Detect which cell encompasses the target text, then output its (X, Y) center coordinate. 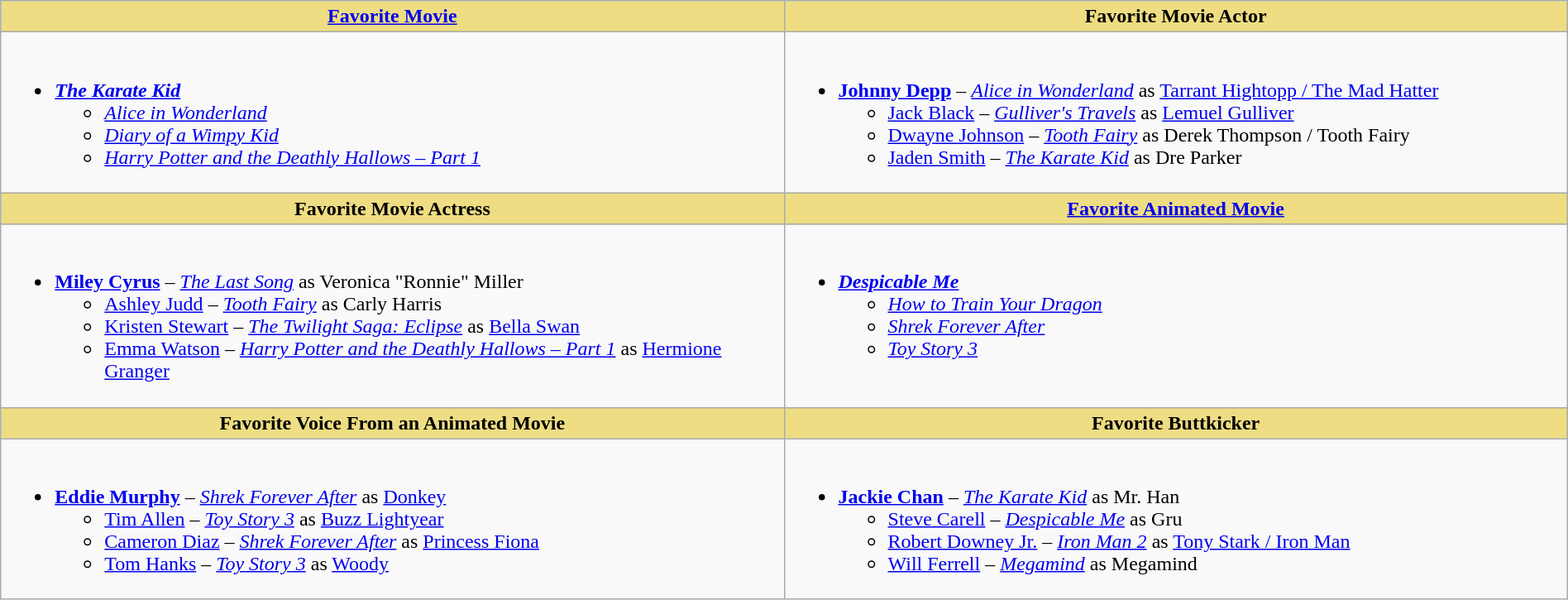
Favorite Movie Actress (392, 209)
Favorite Voice From an Animated Movie (392, 423)
Despicable MeHow to Train Your DragonShrek Forever AfterToy Story 3 (1176, 316)
The Karate KidAlice in WonderlandDiary of a Wimpy KidHarry Potter and the Deathly Hallows – Part 1 (392, 113)
Favorite Movie Actor (1176, 17)
Favorite Buttkicker (1176, 423)
Favorite Animated Movie (1176, 209)
Favorite Movie (392, 17)
